Scan for the cell matching the given text and deliver its [x, y] coordinate at center. 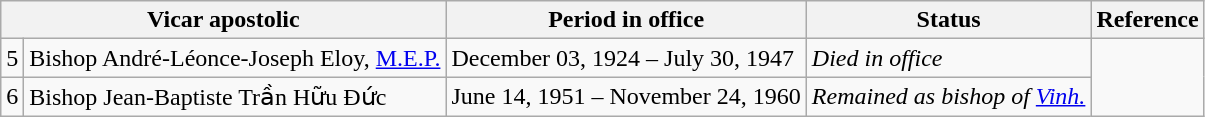
Status [948, 20]
Died in office [948, 58]
Period in office [626, 20]
Bishop Jean-Baptiste Trần Hữu Ðức [235, 97]
Remained as bishop of Vinh. [948, 97]
5 [12, 58]
Reference [1148, 20]
December 03, 1924 – July 30, 1947 [626, 58]
Bishop André-Léonce-Joseph Eloy, M.E.P. [235, 58]
6 [12, 97]
June 14, 1951 – November 24, 1960 [626, 97]
Vicar apostolic [224, 20]
